Output the (x, y) coordinate of the center of the cell containing the given text.  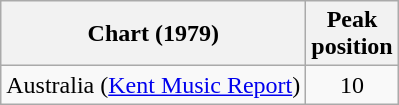
Chart (1979) (154, 34)
Peakposition (352, 34)
Australia (Kent Music Report) (154, 85)
10 (352, 85)
